Search for the cell housing the specified text and yield its [X, Y] center coordinate. 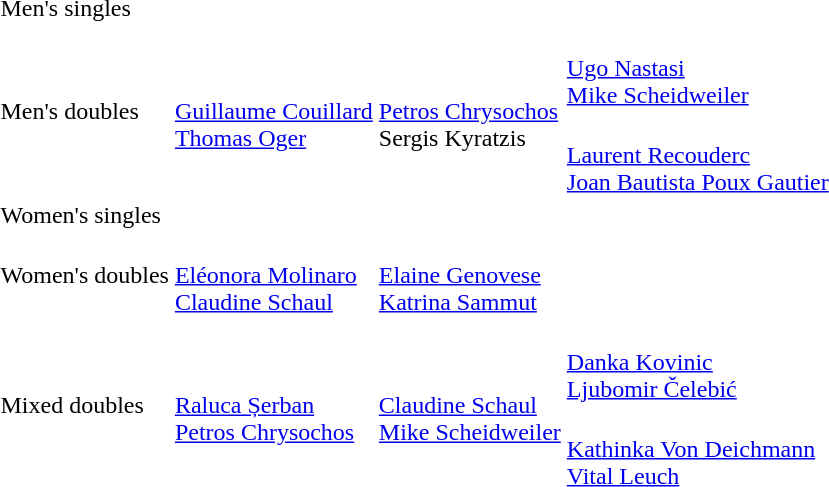
Eléonora MolinaroClaudine Schaul [274, 275]
Petros ChrysochosSergis Kyratzis [470, 112]
Elaine GenoveseKatrina Sammut [470, 275]
Guillaume CouillardThomas Oger [274, 112]
